For the text-containing cell, return its midpoint in [X, Y] coordinate format. 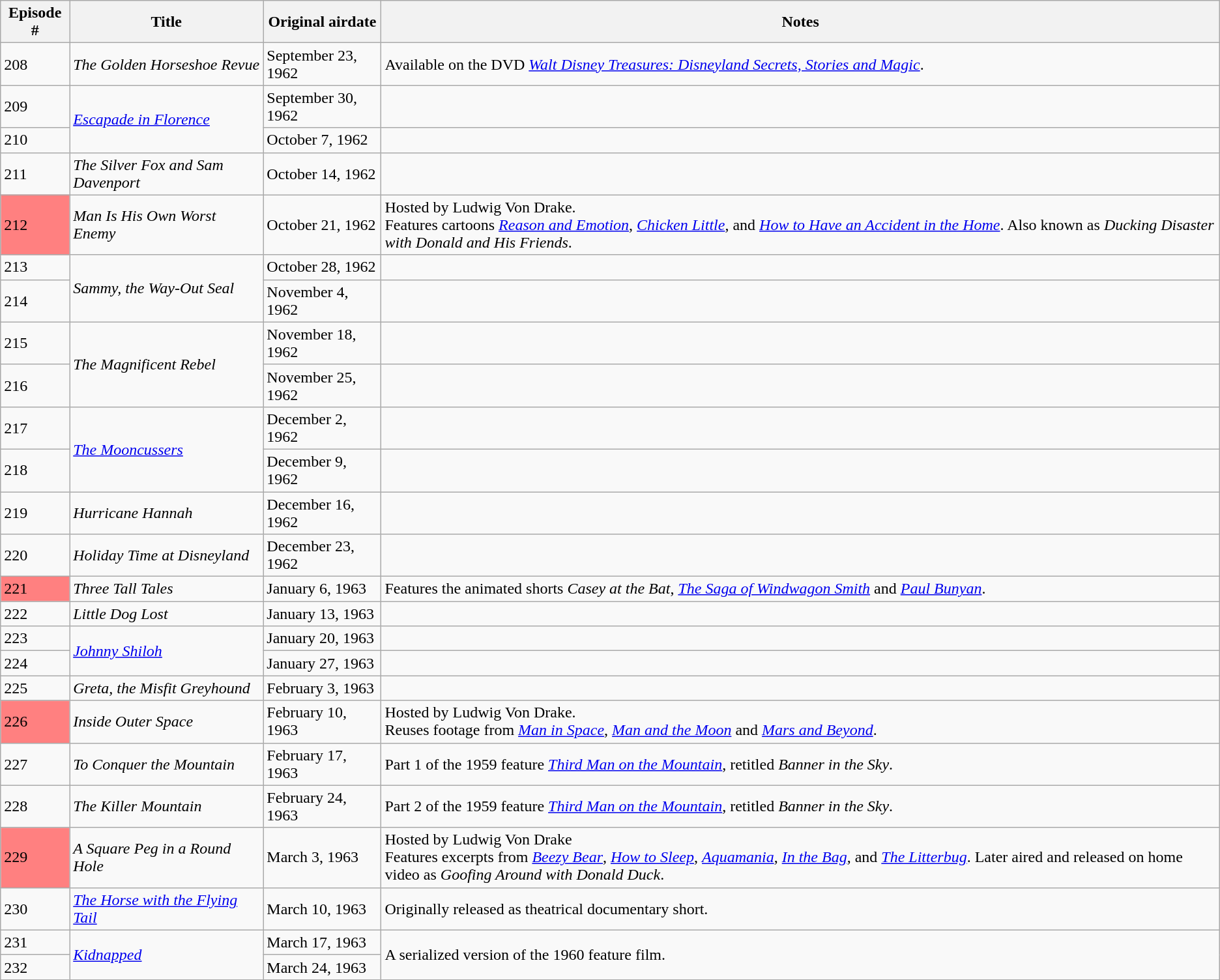
October 28, 1962 [322, 267]
Little Dog Lost [167, 614]
January 6, 1963 [322, 589]
September 23, 1962 [322, 64]
The Golden Horseshoe Revue [167, 64]
A Square Peg in a Round Hole [167, 857]
216 [35, 386]
February 24, 1963 [322, 807]
231 [35, 942]
November 4, 1962 [322, 301]
Greta, the Misfit Greyhound [167, 688]
Kidnapped [167, 955]
November 18, 1962 [322, 343]
Hurricane Hannah [167, 512]
215 [35, 343]
221 [35, 589]
Escapade in Florence [167, 119]
209 [35, 107]
Notes [800, 22]
211 [35, 173]
January 20, 1963 [322, 639]
December 9, 1962 [322, 470]
217 [35, 427]
227 [35, 764]
232 [35, 967]
Original airdate [322, 22]
February 17, 1963 [322, 764]
Inside Outer Space [167, 722]
October 14, 1962 [322, 173]
224 [35, 663]
February 10, 1963 [322, 722]
The Magnificent Rebel [167, 364]
September 30, 1962 [322, 107]
222 [35, 614]
Title [167, 22]
210 [35, 140]
Part 1 of the 1959 feature Third Man on the Mountain, retitled Banner in the Sky. [800, 764]
The Mooncussers [167, 449]
January 27, 1963 [322, 663]
213 [35, 267]
March 17, 1963 [322, 942]
November 25, 1962 [322, 386]
February 3, 1963 [322, 688]
Three Tall Tales [167, 589]
Hosted by Ludwig Von Drake.Reuses footage from Man in Space, Man and the Moon and Mars and Beyond. [800, 722]
226 [35, 722]
A serialized version of the 1960 feature film. [800, 955]
March 3, 1963 [322, 857]
214 [35, 301]
December 23, 1962 [322, 555]
220 [35, 555]
December 16, 1962 [322, 512]
Part 2 of the 1959 feature Third Man on the Mountain, retitled Banner in the Sky. [800, 807]
Johnny Shiloh [167, 651]
228 [35, 807]
To Conquer the Mountain [167, 764]
Originally released as theatrical documentary short. [800, 908]
March 24, 1963 [322, 967]
208 [35, 64]
The Silver Fox and Sam Davenport [167, 173]
Holiday Time at Disneyland [167, 555]
December 2, 1962 [322, 427]
223 [35, 639]
218 [35, 470]
Man Is His Own Worst Enemy [167, 225]
Available on the DVD Walt Disney Treasures: Disneyland Secrets, Stories and Magic. [800, 64]
229 [35, 857]
212 [35, 225]
The Killer Mountain [167, 807]
The Horse with the Flying Tail [167, 908]
March 10, 1963 [322, 908]
October 7, 1962 [322, 140]
Features the animated shorts Casey at the Bat, The Saga of Windwagon Smith and Paul Bunyan. [800, 589]
225 [35, 688]
230 [35, 908]
October 21, 1962 [322, 225]
Episode # [35, 22]
January 13, 1963 [322, 614]
219 [35, 512]
Sammy, the Way-Out Seal [167, 288]
